Provide the (x, y) coordinate of the cell's center where the given text is located.  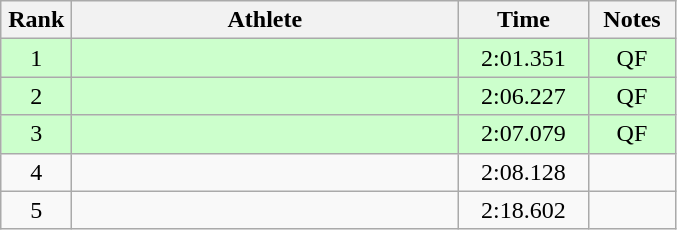
Time (524, 20)
Rank (36, 20)
2:08.128 (524, 172)
Notes (632, 20)
2:07.079 (524, 134)
2:06.227 (524, 96)
1 (36, 58)
3 (36, 134)
Athlete (265, 20)
2:01.351 (524, 58)
2:18.602 (524, 210)
2 (36, 96)
4 (36, 172)
5 (36, 210)
